Locate the cell with the specified text and output its (X, Y) center coordinate. 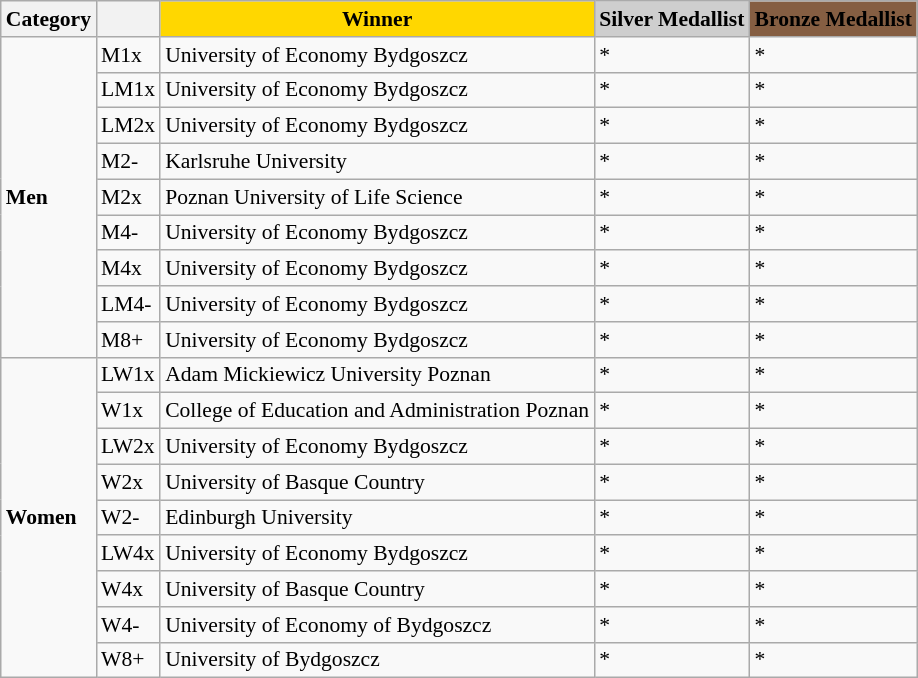
Winner (377, 19)
M2- (128, 162)
W1x (128, 411)
LM4- (128, 304)
Karlsruhe University (377, 162)
W8+ (128, 660)
LM2x (128, 126)
Poznan University of Life Science (377, 197)
LW4x (128, 554)
M1x (128, 55)
W4- (128, 625)
Adam Mickiewicz University Poznan (377, 375)
Women (48, 518)
W2- (128, 518)
M4- (128, 233)
University of Economy of Bydgoszcz (377, 625)
LW2x (128, 447)
College of Education and Administration Poznan (377, 411)
LW1x (128, 375)
M2x (128, 197)
M4x (128, 269)
W4x (128, 589)
Silver Medallist (672, 19)
Men (48, 198)
Edinburgh University (377, 518)
Category (48, 19)
W2x (128, 482)
University of Bydgoszcz (377, 660)
M8+ (128, 340)
Bronze Medallist (834, 19)
LM1x (128, 90)
